From the cell containing the given text, extract its center point as (x, y) coordinate. 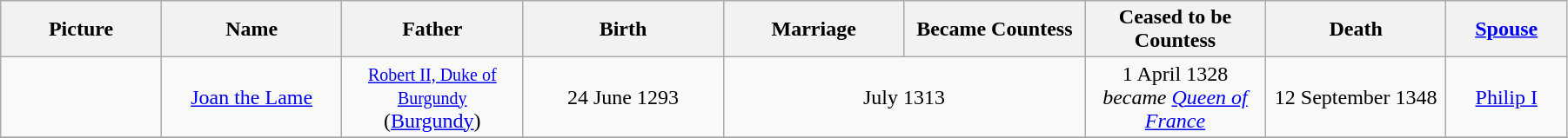
Name (251, 30)
Birth (623, 30)
12 September 1348 (1356, 97)
Picture (82, 30)
Death (1356, 30)
Became Countess (995, 30)
Spouse (1506, 30)
Joan the Lame (251, 97)
1 April 1328became Queen of France (1176, 97)
Ceased to be Countess (1176, 30)
Robert II, Duke of Burgundy (Burgundy) (432, 97)
July 1313 (903, 97)
24 June 1293 (623, 97)
Father (432, 30)
Philip I (1506, 97)
Marriage (814, 30)
